From the cell containing the given text, extract its center point as [x, y] coordinate. 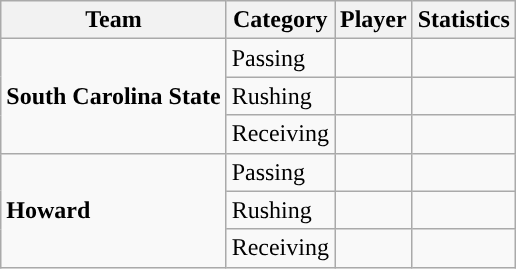
Howard [114, 210]
Team [114, 20]
Category [280, 20]
South Carolina State [114, 96]
Player [373, 20]
Statistics [464, 20]
